Search for the cell housing the specified text and yield its (x, y) center coordinate. 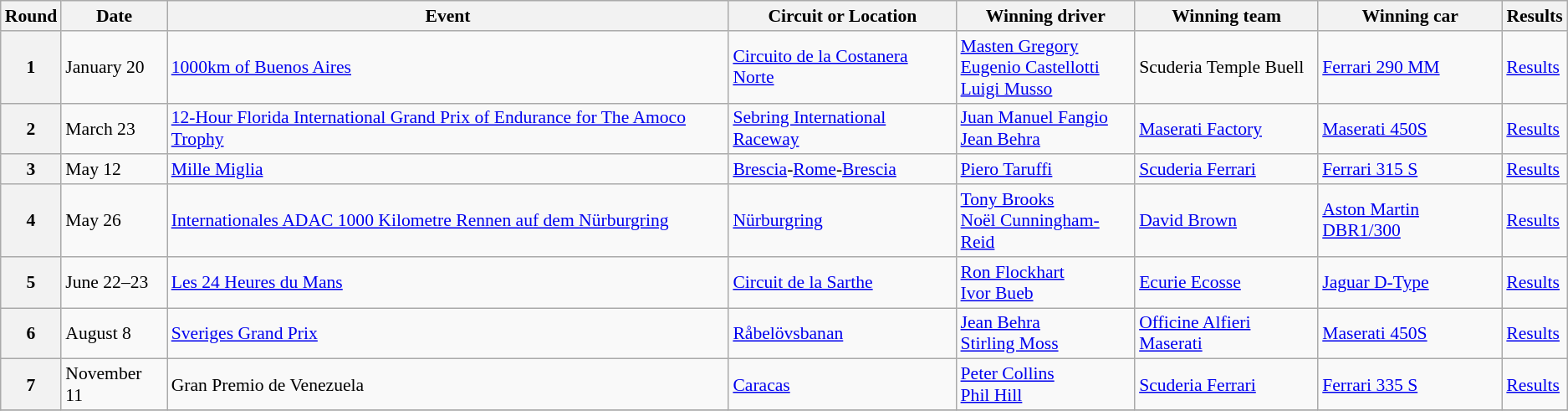
David Brown (1226, 221)
Tony Brooks Noël Cunningham-Reid (1046, 221)
Maserati Factory (1226, 129)
June 22–23 (114, 283)
Ecurie Ecosse (1226, 283)
Les 24 Heures du Mans (448, 283)
Brescia-Rome-Brescia (842, 170)
Piero Taruffi (1046, 170)
1000km of Buenos Aires (448, 67)
Winning car (1410, 16)
Juan Manuel Fangio Jean Behra (1046, 129)
March 23 (114, 129)
Råbelövsbanan (842, 333)
Peter Collins Phil Hill (1046, 385)
Jean Behra Stirling Moss (1046, 333)
Circuito de la Costanera Norte (842, 67)
7 (32, 385)
3 (32, 170)
Circuit de la Sarthe (842, 283)
Masten Gregory Eugenio Castellotti Luigi Musso (1046, 67)
12-Hour Florida International Grand Prix of Endurance for The Amoco Trophy (448, 129)
Gran Premio de Venezuela (448, 385)
Sveriges Grand Prix (448, 333)
Ron Flockhart Ivor Bueb (1046, 283)
1 (32, 67)
Scuderia Temple Buell (1226, 67)
5 (32, 283)
Officine Alfieri Maserati (1226, 333)
Winning team (1226, 16)
Mille Miglia (448, 170)
Ferrari 315 S (1410, 170)
4 (32, 221)
Jaguar D-Type (1410, 283)
November 11 (114, 385)
May 12 (114, 170)
2 (32, 129)
Winning driver (1046, 16)
6 (32, 333)
Round (32, 16)
Nürburgring (842, 221)
Date (114, 16)
Sebring International Raceway (842, 129)
Event (448, 16)
Aston Martin DBR1/300 (1410, 221)
August 8 (114, 333)
January 20 (114, 67)
Ferrari 335 S (1410, 385)
Internationales ADAC 1000 Kilometre Rennen auf dem Nürburgring (448, 221)
Circuit or Location (842, 16)
Ferrari 290 MM (1410, 67)
May 26 (114, 221)
Caracas (842, 385)
